Extract the [x, y] coordinate from the center of the cell holding the provided text.  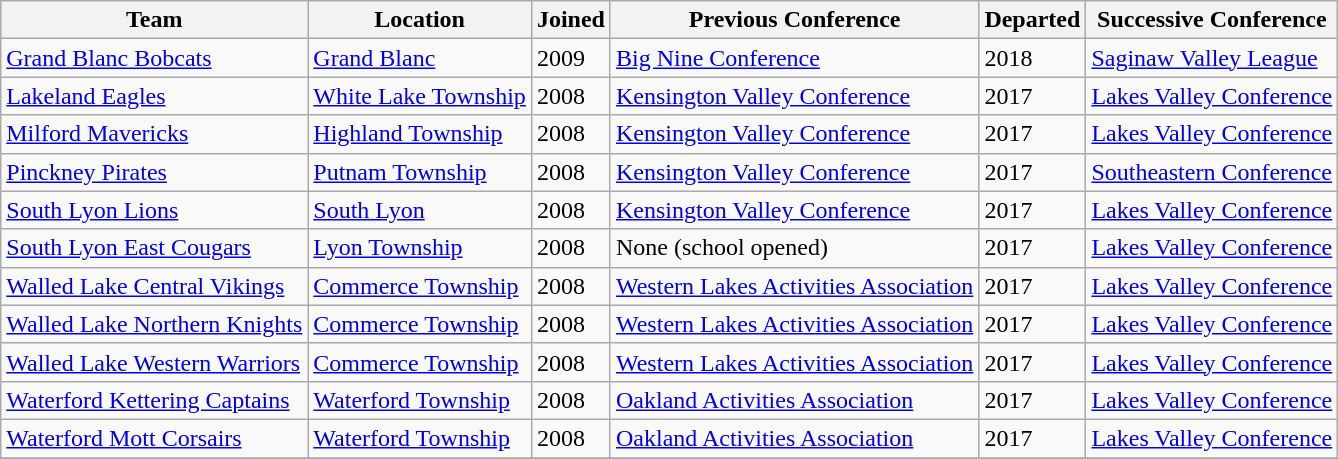
None (school opened) [794, 248]
Grand Blanc [420, 58]
Previous Conference [794, 20]
Pinckney Pirates [154, 172]
Waterford Mott Corsairs [154, 438]
Milford Mavericks [154, 134]
Walled Lake Central Vikings [154, 286]
Walled Lake Northern Knights [154, 324]
Saginaw Valley League [1212, 58]
Putnam Township [420, 172]
Grand Blanc Bobcats [154, 58]
2009 [570, 58]
Southeastern Conference [1212, 172]
Lyon Township [420, 248]
Walled Lake Western Warriors [154, 362]
Joined [570, 20]
Location [420, 20]
Waterford Kettering Captains [154, 400]
South Lyon Lions [154, 210]
Successive Conference [1212, 20]
White Lake Township [420, 96]
Lakeland Eagles [154, 96]
Team [154, 20]
South Lyon [420, 210]
Highland Township [420, 134]
South Lyon East Cougars [154, 248]
2018 [1032, 58]
Big Nine Conference [794, 58]
Departed [1032, 20]
